From the cell containing the given text, extract its center point as (X, Y) coordinate. 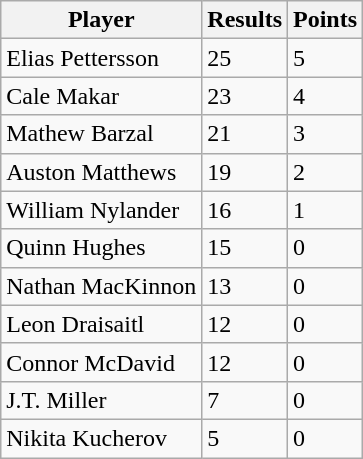
13 (245, 286)
Elias Pettersson (102, 58)
15 (245, 248)
Auston Matthews (102, 172)
23 (245, 96)
Mathew Barzal (102, 134)
4 (326, 96)
25 (245, 58)
William Nylander (102, 210)
J.T. Miller (102, 400)
Nikita Kucherov (102, 438)
1 (326, 210)
2 (326, 172)
19 (245, 172)
Player (102, 20)
3 (326, 134)
Quinn Hughes (102, 248)
Results (245, 20)
Points (326, 20)
Cale Makar (102, 96)
16 (245, 210)
Nathan MacKinnon (102, 286)
Connor McDavid (102, 362)
7 (245, 400)
Leon Draisaitl (102, 324)
21 (245, 134)
